Search for the cell housing the specified text and yield its [x, y] center coordinate. 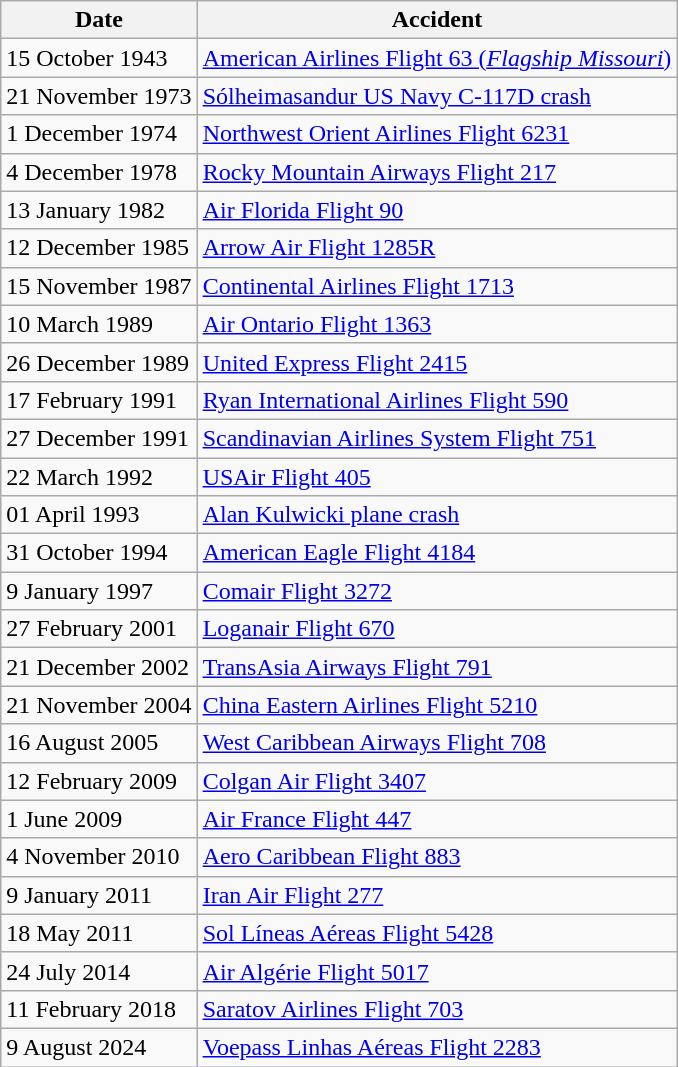
9 January 2011 [99, 895]
22 March 1992 [99, 477]
West Caribbean Airways Flight 708 [437, 743]
Date [99, 20]
4 November 2010 [99, 857]
Northwest Orient Airlines Flight 6231 [437, 134]
10 March 1989 [99, 324]
Air Algérie Flight 5017 [437, 971]
Sol Líneas Aéreas Flight 5428 [437, 933]
Ryan International Airlines Flight 590 [437, 400]
Air France Flight 447 [437, 819]
China Eastern Airlines Flight 5210 [437, 705]
01 April 1993 [99, 515]
American Eagle Flight 4184 [437, 553]
Arrow Air Flight 1285R [437, 248]
Loganair Flight 670 [437, 629]
United Express Flight 2415 [437, 362]
Continental Airlines Flight 1713 [437, 286]
American Airlines Flight 63 (Flagship Missouri) [437, 58]
11 February 2018 [99, 1009]
27 December 1991 [99, 438]
1 June 2009 [99, 819]
Saratov Airlines Flight 703 [437, 1009]
Rocky Mountain Airways Flight 217 [437, 172]
24 July 2014 [99, 971]
Sólheimasandur US Navy C-117D crash [437, 96]
Aero Caribbean Flight 883 [437, 857]
13 January 1982 [99, 210]
27 February 2001 [99, 629]
4 December 1978 [99, 172]
Accident [437, 20]
21 November 2004 [99, 705]
1 December 1974 [99, 134]
15 October 1943 [99, 58]
Air Florida Flight 90 [437, 210]
12 February 2009 [99, 781]
Air Ontario Flight 1363 [437, 324]
15 November 1987 [99, 286]
9 January 1997 [99, 591]
Alan Kulwicki plane crash [437, 515]
Colgan Air Flight 3407 [437, 781]
Voepass Linhas Aéreas Flight 2283 [437, 1047]
Iran Air Flight 277 [437, 895]
31 October 1994 [99, 553]
18 May 2011 [99, 933]
12 December 1985 [99, 248]
Scandinavian Airlines System Flight 751 [437, 438]
21 December 2002 [99, 667]
TransAsia Airways Flight 791 [437, 667]
21 November 1973 [99, 96]
USAir Flight 405 [437, 477]
9 August 2024 [99, 1047]
16 August 2005 [99, 743]
Comair Flight 3272 [437, 591]
26 December 1989 [99, 362]
17 February 1991 [99, 400]
